Capture the cell that displays the provided text and extract its (x, y) central coordinate. 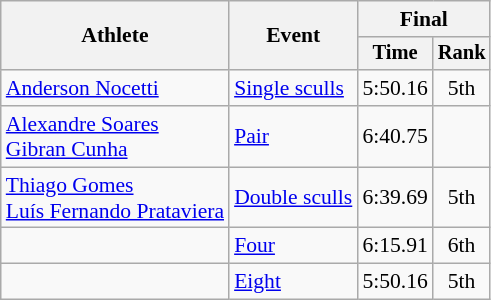
Eight (293, 282)
Pair (293, 136)
Thiago GomesLuís Fernando Prataviera (115, 198)
Athlete (115, 36)
Final (424, 19)
6:15.91 (394, 246)
Event (293, 36)
Time (394, 54)
6:40.75 (394, 136)
6th (462, 246)
Anderson Nocetti (115, 88)
Rank (462, 54)
Double sculls (293, 198)
Single sculls (293, 88)
Four (293, 246)
Alexandre SoaresGibran Cunha (115, 136)
6:39.69 (394, 198)
